Output the [X, Y] coordinate of the center of the cell containing the given text.  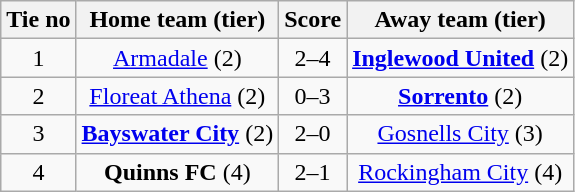
Armadale (2) [178, 58]
Rockingham City (4) [460, 172]
Gosnells City (3) [460, 134]
3 [38, 134]
2–1 [313, 172]
Quinns FC (4) [178, 172]
Score [313, 20]
Home team (tier) [178, 20]
2–0 [313, 134]
Sorrento (2) [460, 96]
1 [38, 58]
0–3 [313, 96]
2 [38, 96]
Away team (tier) [460, 20]
Tie no [38, 20]
2–4 [313, 58]
4 [38, 172]
Inglewood United (2) [460, 58]
Bayswater City (2) [178, 134]
Floreat Athena (2) [178, 96]
